Scan for the cell matching the given text and deliver its (X, Y) coordinate at center. 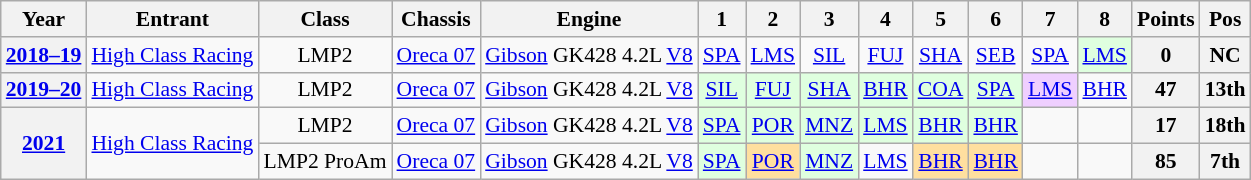
18th (1226, 126)
47 (1166, 90)
8 (1104, 19)
0 (1166, 55)
LMP2 ProAm (324, 162)
SEB (996, 55)
13th (1226, 90)
Points (1166, 19)
2 (774, 19)
2021 (44, 144)
6 (996, 19)
COA (941, 90)
Year (44, 19)
17 (1166, 126)
7th (1226, 162)
2019–20 (44, 90)
4 (886, 19)
7 (1050, 19)
85 (1166, 162)
Chassis (436, 19)
Engine (589, 19)
NC (1226, 55)
1 (722, 19)
Class (324, 19)
Entrant (172, 19)
2018–19 (44, 55)
Pos (1226, 19)
3 (829, 19)
5 (941, 19)
